Extract the [x, y] coordinate from the center of the cell holding the provided text.  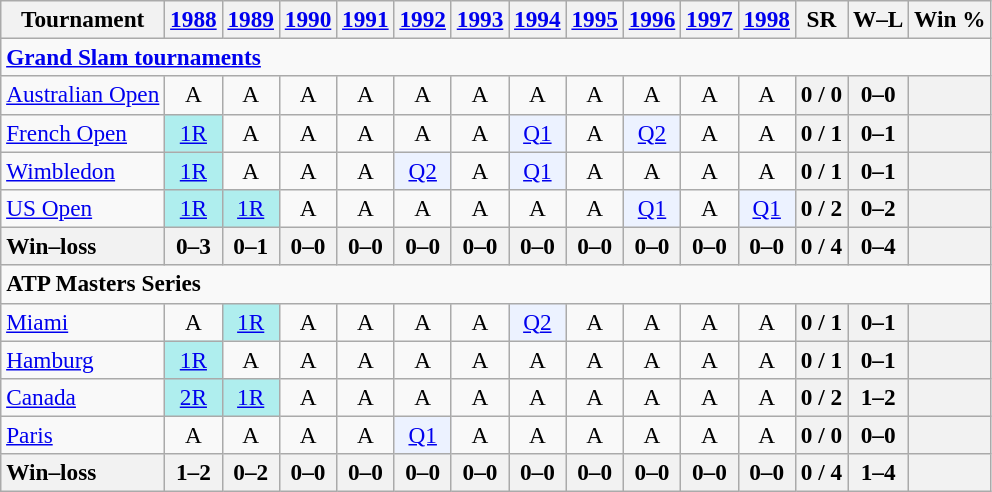
1993 [480, 19]
Hamburg [83, 359]
1989 [250, 19]
ATP Masters Series [496, 284]
1988 [194, 19]
1990 [308, 19]
Miami [83, 322]
1998 [766, 19]
W–L [878, 19]
Tournament [83, 19]
Australian Open [83, 95]
Paris [83, 435]
1991 [366, 19]
1992 [422, 19]
0–3 [194, 246]
Grand Slam tournaments [496, 57]
Win % [950, 19]
1996 [652, 19]
1995 [594, 19]
0–4 [878, 246]
French Open [83, 133]
2R [194, 397]
SR [821, 19]
1994 [538, 19]
1997 [710, 19]
Canada [83, 397]
US Open [83, 208]
Wimbledon [83, 170]
1–4 [878, 473]
